Determine the (X, Y) coordinate at the center of the cell enclosing the given text.  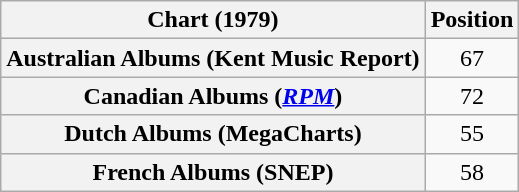
67 (472, 58)
Chart (1979) (213, 20)
Position (472, 20)
58 (472, 172)
Dutch Albums (MegaCharts) (213, 134)
55 (472, 134)
Canadian Albums (RPM) (213, 96)
Australian Albums (Kent Music Report) (213, 58)
72 (472, 96)
French Albums (SNEP) (213, 172)
